Scan for the cell matching the given text and deliver its (X, Y) coordinate at center. 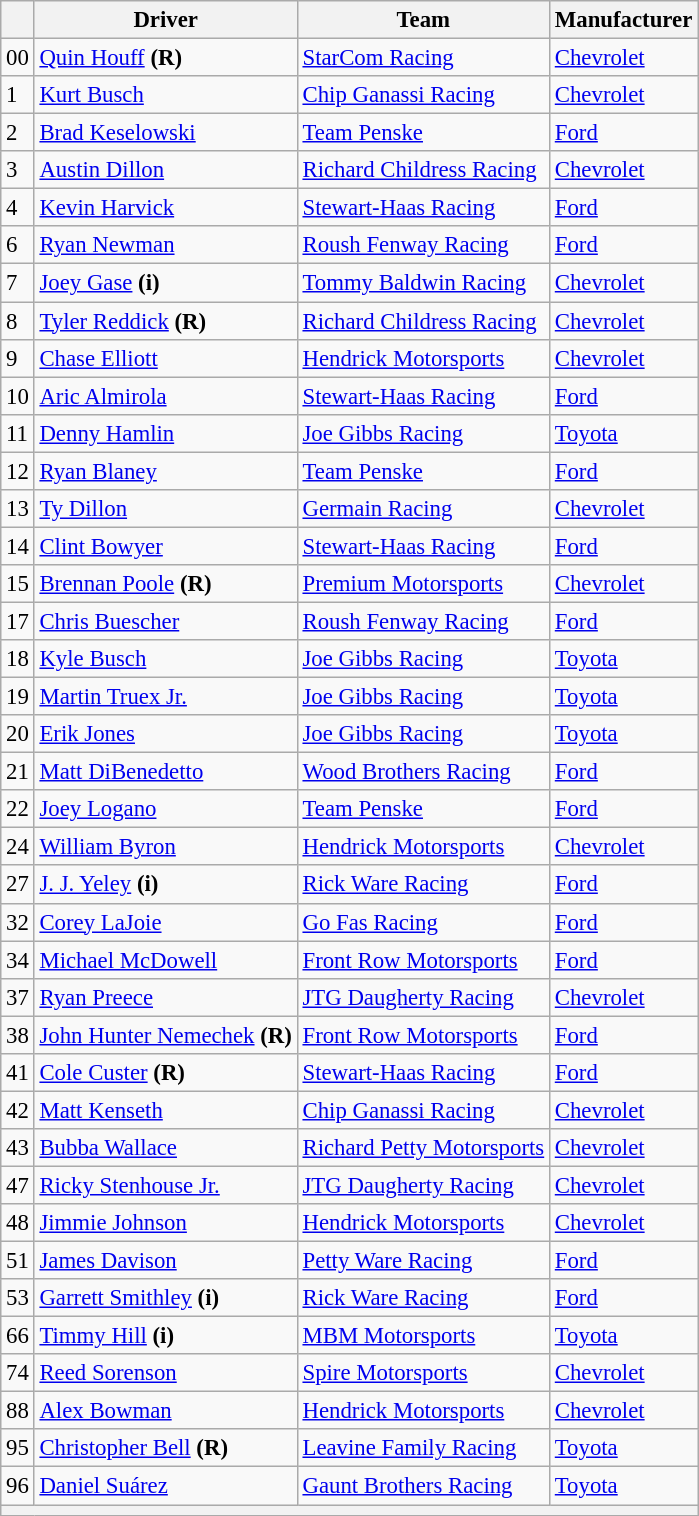
Ricky Stenhouse Jr. (166, 1185)
10 (18, 396)
Jimmie Johnson (166, 1223)
95 (18, 1449)
Spire Motorsports (423, 1373)
7 (18, 283)
Joey Gase (i) (166, 283)
J. J. Yeley (i) (166, 885)
Joey Logano (166, 809)
Richard Petty Motorsports (423, 1148)
32 (18, 922)
Cole Custer (R) (166, 1073)
Team (423, 20)
17 (18, 621)
1 (18, 95)
Daniel Suárez (166, 1486)
Timmy Hill (i) (166, 1336)
Michael McDowell (166, 960)
Christopher Bell (R) (166, 1449)
Brennan Poole (R) (166, 584)
Chris Buescher (166, 621)
Corey LaJoie (166, 922)
2 (18, 133)
Erik Jones (166, 734)
StarCom Racing (423, 58)
John Hunter Nemechek (R) (166, 1035)
Chase Elliott (166, 358)
3 (18, 170)
37 (18, 997)
6 (18, 245)
Kurt Busch (166, 95)
Germain Racing (423, 509)
Tyler Reddick (R) (166, 321)
22 (18, 809)
Matt DiBenedetto (166, 772)
Premium Motorsports (423, 584)
Denny Hamlin (166, 433)
38 (18, 1035)
Austin Dillon (166, 170)
Kevin Harvick (166, 208)
William Byron (166, 847)
21 (18, 772)
27 (18, 885)
Quin Houff (R) (166, 58)
53 (18, 1298)
47 (18, 1185)
Ryan Blaney (166, 471)
66 (18, 1336)
Garrett Smithley (i) (166, 1298)
4 (18, 208)
Driver (166, 20)
Tommy Baldwin Racing (423, 283)
MBM Motorsports (423, 1336)
James Davison (166, 1261)
41 (18, 1073)
Wood Brothers Racing (423, 772)
Alex Bowman (166, 1411)
8 (18, 321)
00 (18, 58)
42 (18, 1110)
9 (18, 358)
19 (18, 697)
Clint Bowyer (166, 546)
Manufacturer (623, 20)
11 (18, 433)
Brad Keselowski (166, 133)
Go Fas Racing (423, 922)
20 (18, 734)
Gaunt Brothers Racing (423, 1486)
13 (18, 509)
88 (18, 1411)
Reed Sorenson (166, 1373)
24 (18, 847)
74 (18, 1373)
Martin Truex Jr. (166, 697)
14 (18, 546)
43 (18, 1148)
Matt Kenseth (166, 1110)
Ryan Preece (166, 997)
48 (18, 1223)
Kyle Busch (166, 659)
Leavine Family Racing (423, 1449)
34 (18, 960)
Ryan Newman (166, 245)
12 (18, 471)
51 (18, 1261)
Aric Almirola (166, 396)
Bubba Wallace (166, 1148)
15 (18, 584)
18 (18, 659)
Ty Dillon (166, 509)
Petty Ware Racing (423, 1261)
96 (18, 1486)
